Search for the cell housing the specified text and yield its [x, y] center coordinate. 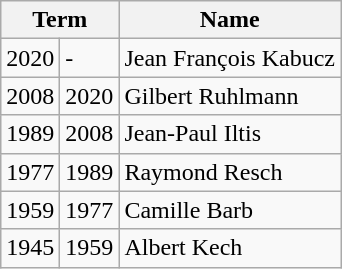
Gilbert Ruhlmann [230, 96]
Jean François Kabucz [230, 58]
Albert Kech [230, 248]
Camille Barb [230, 210]
Raymond Resch [230, 172]
Name [230, 20]
Jean-Paul Iltis [230, 134]
Term [60, 20]
- [90, 58]
1945 [30, 248]
